Return [X, Y] of the center of cell containing provided text 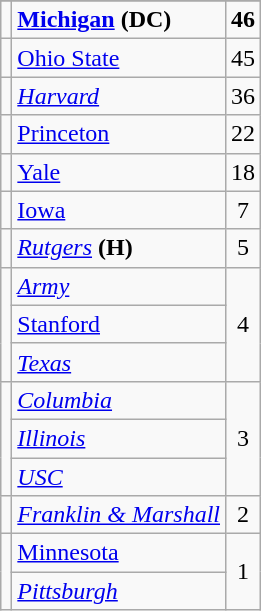
Harvard [119, 96]
Minnesota [119, 553]
1 [244, 572]
45 [244, 58]
5 [244, 248]
Columbia [119, 400]
Stanford [119, 324]
22 [244, 134]
Princeton [119, 134]
18 [244, 172]
36 [244, 96]
Michigan (DC) [119, 20]
46 [244, 20]
Army [119, 286]
USC [119, 477]
4 [244, 324]
7 [244, 210]
3 [244, 438]
Pittsburgh [119, 591]
Texas [119, 362]
Yale [119, 172]
2 [244, 515]
Iowa [119, 210]
Franklin & Marshall [119, 515]
Rutgers (H) [119, 248]
Ohio State [119, 58]
Illinois [119, 438]
